Determine the (x, y) coordinate at the center of the cell enclosing the given text.  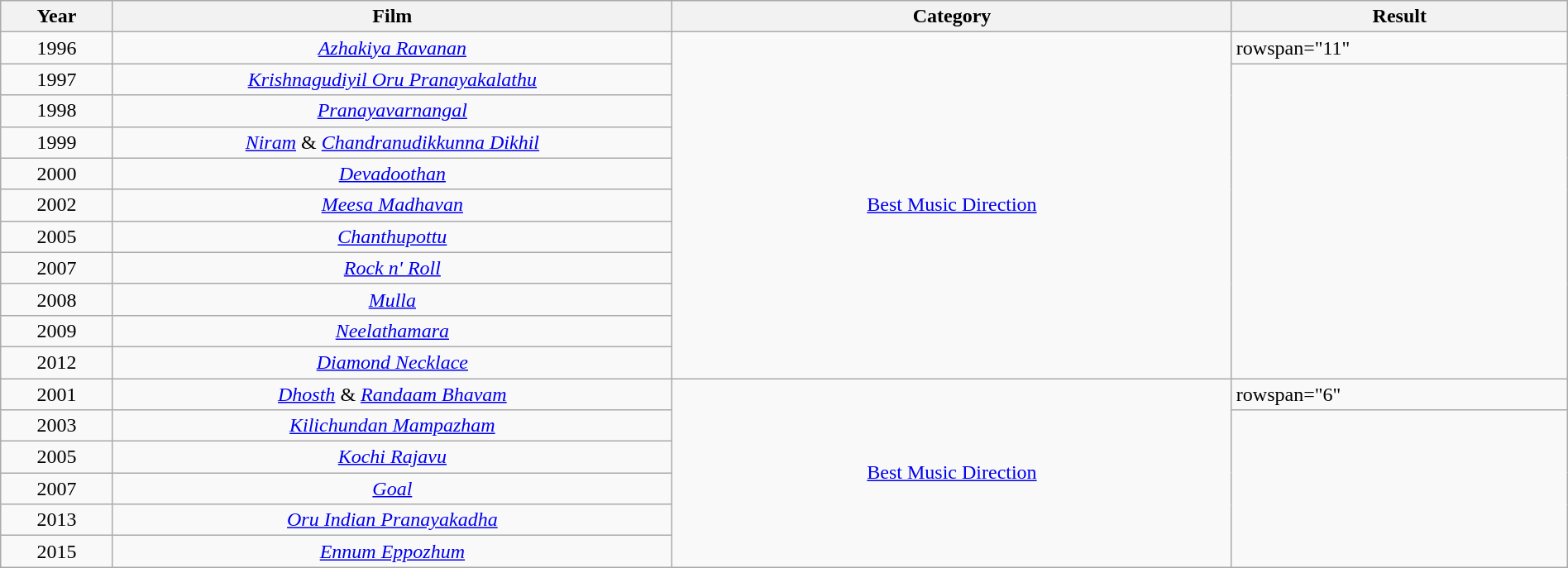
Krishnagudiyil Oru Pranayakalathu (392, 79)
Dhosth & Randaam Bhavam (392, 394)
1997 (56, 79)
Diamond Necklace (392, 362)
Category (953, 17)
Kochi Rajavu (392, 457)
2009 (56, 331)
1998 (56, 111)
Year (56, 17)
Rock n' Roll (392, 268)
Neelathamara (392, 331)
Devadoothan (392, 174)
1999 (56, 142)
2013 (56, 520)
2012 (56, 362)
Meesa Madhavan (392, 205)
1996 (56, 48)
2003 (56, 426)
2008 (56, 299)
Result (1399, 17)
Niram & Chandranudikkunna Dikhil (392, 142)
Oru Indian Pranayakadha (392, 520)
2000 (56, 174)
Pranayavarnangal (392, 111)
2002 (56, 205)
Mulla (392, 299)
Goal (392, 489)
rowspan="6" (1399, 394)
rowspan="11" (1399, 48)
Azhakiya Ravanan (392, 48)
Kilichundan Mampazham (392, 426)
2001 (56, 394)
Film (392, 17)
Ennum Eppozhum (392, 551)
Chanthupottu (392, 236)
2015 (56, 551)
